For the text-containing cell, return its midpoint in (x, y) coordinate format. 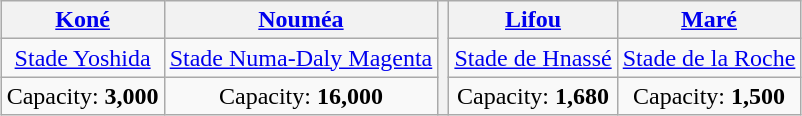
Capacity: 1,500 (709, 96)
Capacity: 1,680 (533, 96)
Maré (709, 20)
Koné (82, 20)
Stade Yoshida (82, 58)
Capacity: 16,000 (301, 96)
Stade Numa-Daly Magenta (301, 58)
Stade de la Roche (709, 58)
Stade de Hnassé (533, 58)
Capacity: 3,000 (82, 96)
Nouméa (301, 20)
Lifou (533, 20)
